Determine the (X, Y) coordinate at the center of the cell enclosing the given text.  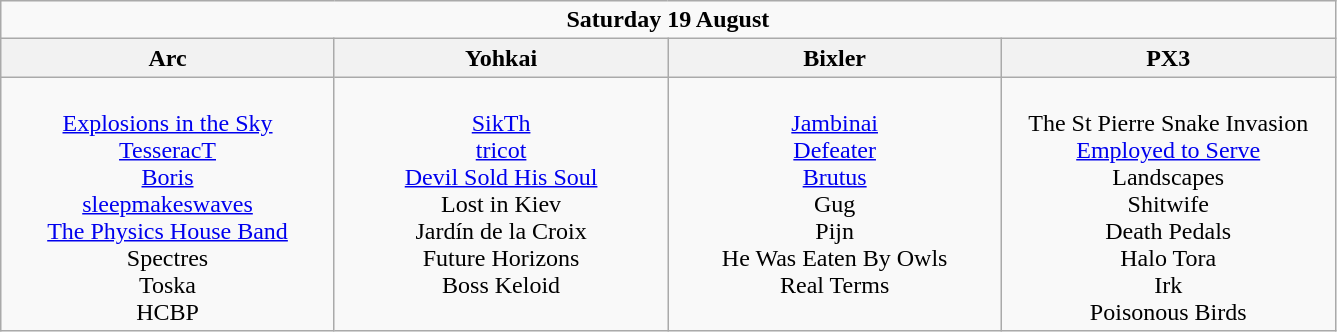
Yohkai (501, 58)
PX3 (1168, 58)
Arc (168, 58)
Explosions in the Sky TesseracT Boris sleepmakeswaves The Physics House Band Spectres Toska HCBP (168, 204)
Bixler (835, 58)
SikTh tricot Devil Sold His Soul Lost in Kiev Jardín de la Croix Future Horizons Boss Keloid (501, 204)
Saturday 19 August (668, 20)
Jambinai Defeater Brutus Gug Pijn He Was Eaten By Owls Real Terms (835, 204)
The St Pierre Snake Invasion Employed to Serve Landscapes Shitwife Death Pedals Halo Tora Irk Poisonous Birds (1168, 204)
